Return the [X, Y] coordinate for the center point of the cell that contains the specified text.  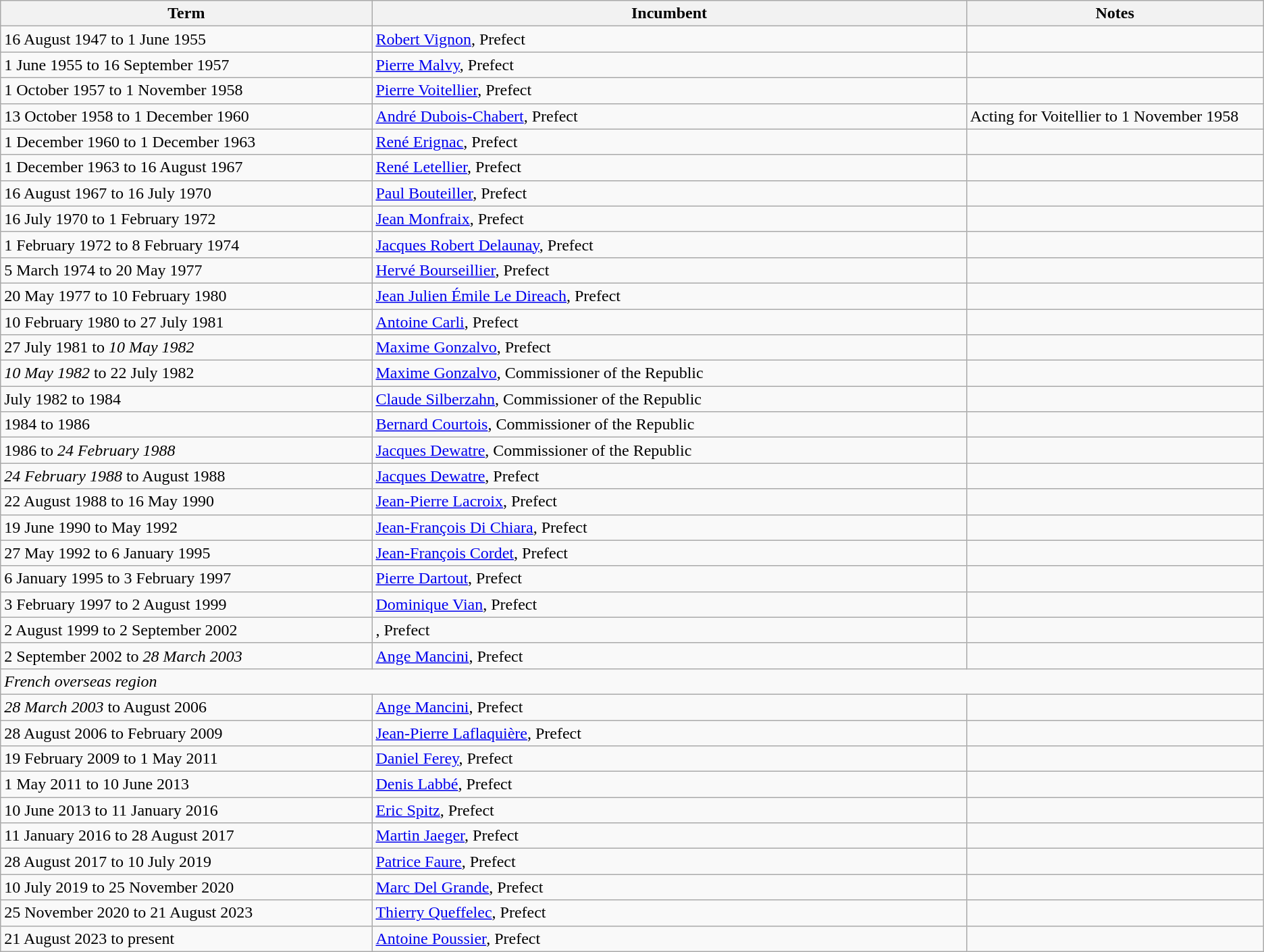
Martin Jaeger, Prefect [669, 836]
25 November 2020 to 21 August 2023 [186, 913]
3 February 1997 to 2 August 1999 [186, 604]
1 December 1960 to 1 December 1963 [186, 142]
French overseas region [632, 681]
10 February 1980 to 27 July 1981 [186, 322]
Marc Del Grande, Prefect [669, 887]
Incumbent [669, 14]
Thierry Queffelec, Prefect [669, 913]
Bernard Courtois, Commissioner of the Republic [669, 425]
Patrice Faure, Prefect [669, 862]
Maxime Gonzalvo, Commissioner of the Republic [669, 373]
Acting for Voitellier to 1 November 1958 [1115, 116]
28 March 2003 to August 2006 [186, 707]
Denis Labbé, Prefect [669, 785]
10 June 2013 to 11 January 2016 [186, 810]
1 December 1963 to 16 August 1967 [186, 167]
1 October 1957 to 1 November 1958 [186, 90]
Pierre Voitellier, Prefect [669, 90]
10 July 2019 to 25 November 2020 [186, 887]
16 July 1970 to 1 February 1972 [186, 219]
Daniel Ferey, Prefect [669, 759]
Jean Monfraix, Prefect [669, 219]
28 August 2006 to February 2009 [186, 733]
1 May 2011 to 10 June 2013 [186, 785]
11 January 2016 to 28 August 2017 [186, 836]
, Prefect [669, 630]
Pierre Dartout, Prefect [669, 579]
Paul Bouteiller, Prefect [669, 193]
André Dubois-Chabert, Prefect [669, 116]
10 May 1982 to 22 July 1982 [186, 373]
Jean-Pierre Laflaquière, Prefect [669, 733]
16 August 1967 to 16 July 1970 [186, 193]
July 1982 to 1984 [186, 399]
19 June 1990 to May 1992 [186, 527]
Jean-François Di Chiara, Prefect [669, 527]
Claude Silberzahn, Commissioner of the Republic [669, 399]
Eric Spitz, Prefect [669, 810]
1 June 1955 to 16 September 1957 [186, 65]
Jacques Dewatre, Commissioner of the Republic [669, 450]
6 January 1995 to 3 February 1997 [186, 579]
2 September 2002 to 28 March 2003 [186, 656]
Dominique Vian, Prefect [669, 604]
1 February 1972 to 8 February 1974 [186, 244]
27 July 1981 to 10 May 1982 [186, 348]
19 February 2009 to 1 May 2011 [186, 759]
Jean-Pierre Lacroix, Prefect [669, 502]
27 May 1992 to 6 January 1995 [186, 553]
Jacques Robert Delaunay, Prefect [669, 244]
16 August 1947 to 1 June 1955 [186, 39]
Robert Vignon, Prefect [669, 39]
21 August 2023 to present [186, 938]
28 August 2017 to 10 July 2019 [186, 862]
24 February 1988 to August 1988 [186, 476]
René Letellier, Prefect [669, 167]
1986 to 24 February 1988 [186, 450]
Pierre Malvy, Prefect [669, 65]
Antoine Carli, Prefect [669, 322]
5 March 1974 to 20 May 1977 [186, 270]
20 May 1977 to 10 February 1980 [186, 296]
22 August 1988 to 16 May 1990 [186, 502]
Notes [1115, 14]
2 August 1999 to 2 September 2002 [186, 630]
René Erignac, Prefect [669, 142]
Hervé Bourseillier, Prefect [669, 270]
Jacques Dewatre, Prefect [669, 476]
Antoine Poussier, Prefect [669, 938]
Jean Julien Émile Le Direach, Prefect [669, 296]
1984 to 1986 [186, 425]
Jean-François Cordet, Prefect [669, 553]
13 October 1958 to 1 December 1960 [186, 116]
Term [186, 14]
Maxime Gonzalvo, Prefect [669, 348]
